Output the [X, Y] coordinate of the center of the cell containing the given text.  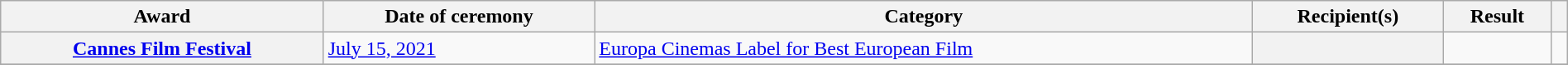
Europa Cinemas Label for Best European Film [924, 48]
Category [924, 17]
Cannes Film Festival [162, 48]
Result [1497, 17]
Award [162, 17]
Date of ceremony [459, 17]
July 15, 2021 [459, 48]
Recipient(s) [1348, 17]
